Provide the [X, Y] coordinate of the cell's center where the given text is located.  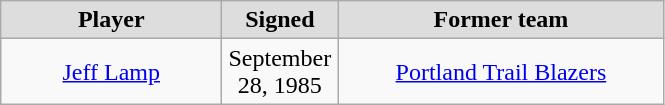
Former team [501, 20]
Signed [280, 20]
Player [112, 20]
September 28, 1985 [280, 72]
Portland Trail Blazers [501, 72]
Jeff Lamp [112, 72]
